Capture the cell that displays the provided text and extract its (X, Y) central coordinate. 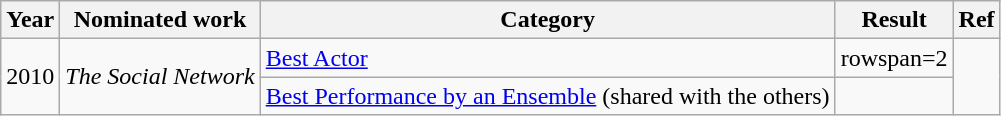
Result (894, 20)
Best Actor (548, 58)
The Social Network (160, 77)
2010 (30, 77)
Nominated work (160, 20)
Best Performance by an Ensemble (shared with the others) (548, 96)
Category (548, 20)
rowspan=2 (894, 58)
Ref (976, 20)
Year (30, 20)
